Pinpoint the cell where the given text exists, returning its (x, y) midpoint coordinate. 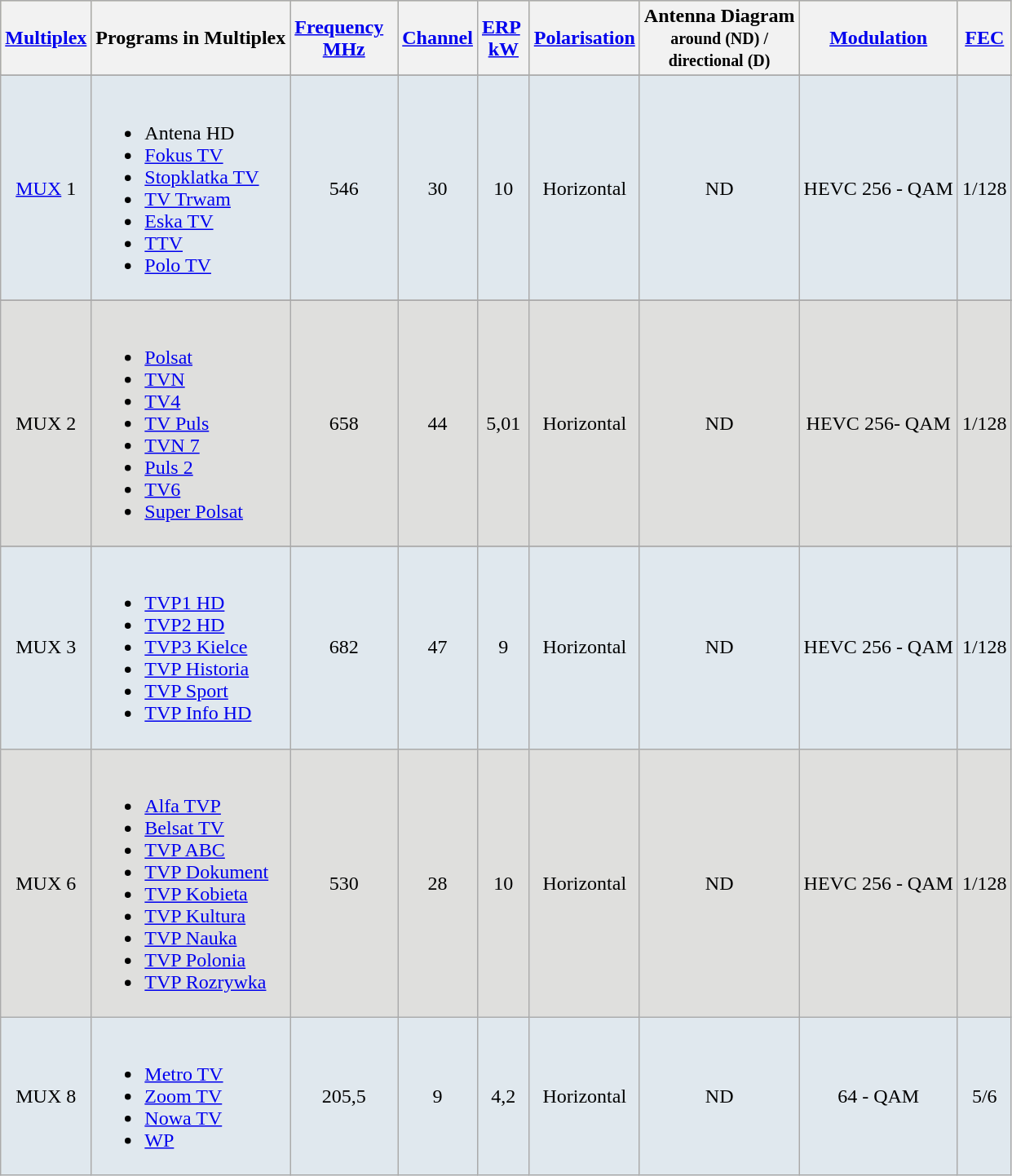
5/6 (984, 1096)
682 (344, 648)
4,2 (503, 1096)
MUX 8 (46, 1096)
30 (438, 188)
TVP1 HDTVP2 HDTVP3 KielceTVP HistoriaTVP SportTVP Info HD (191, 648)
205,5 (344, 1096)
Multiplex (46, 38)
64 - QAM (878, 1096)
MUX 3 (46, 648)
MUX 1 (46, 188)
5,01 (503, 423)
MUX 6 (46, 882)
47 (438, 648)
Frequency MHz (344, 38)
Polarisation (584, 38)
FEC (984, 38)
Antena HDFokus TVStopklatka TVTV TrwamEska TVTTVPolo TV (191, 188)
ERP kW (503, 38)
Programs in Multiplex (191, 38)
28 (438, 882)
44 (438, 423)
530 (344, 882)
546 (344, 188)
Antenna Diagramaround (ND) /directional (D) (719, 38)
Metro TVZoom TVNowa TVWP (191, 1096)
MUX 2 (46, 423)
Modulation (878, 38)
HEVC 256- QAM (878, 423)
Alfa TVPBelsat TVTVP ABCTVP DokumentTVP KobietaTVP KulturaTVP NaukaTVP PoloniaTVP Rozrywka (191, 882)
Channel (438, 38)
658 (344, 423)
PolsatTVNTV4TV PulsTVN 7Puls 2TV6Super Polsat (191, 423)
